Scan for the cell matching the given text and deliver its [x, y] coordinate at center. 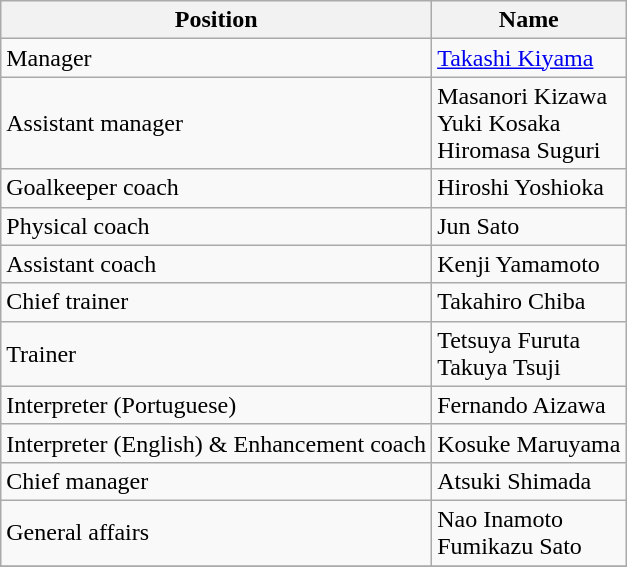
Chief trainer [216, 302]
Nao Inamoto Fumikazu Sato [529, 532]
Chief manager [216, 481]
Manager [216, 58]
General affairs [216, 532]
Assistant manager [216, 123]
Atsuki Shimada [529, 481]
Assistant coach [216, 264]
Interpreter (English) & Enhancement coach [216, 443]
Jun Sato [529, 226]
Kenji Yamamoto [529, 264]
Physical coach [216, 226]
Fernando Aizawa [529, 405]
Position [216, 20]
Takashi Kiyama [529, 58]
Trainer [216, 354]
Takahiro Chiba [529, 302]
Masanori Kizawa Yuki Kosaka Hiromasa Suguri [529, 123]
Hiroshi Yoshioka [529, 188]
Name [529, 20]
Kosuke Maruyama [529, 443]
Interpreter (Portuguese) [216, 405]
Tetsuya Furuta Takuya Tsuji [529, 354]
Goalkeeper coach [216, 188]
